Return (x, y) of the center of cell containing provided text 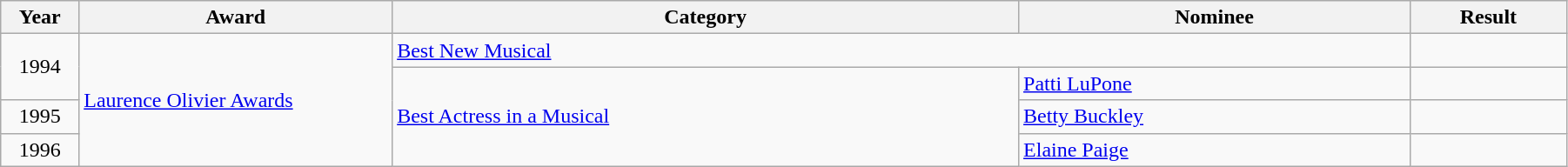
1996 (40, 150)
1995 (40, 117)
Year (40, 17)
Award (236, 17)
Laurence Olivier Awards (236, 100)
Nominee (1215, 17)
Betty Buckley (1215, 117)
Elaine Paige (1215, 150)
Best New Musical (901, 50)
1994 (40, 67)
Result (1488, 17)
Best Actress in a Musical (706, 117)
Patti LuPone (1215, 83)
Category (706, 17)
